For the text-containing cell, return its midpoint in (X, Y) coordinate format. 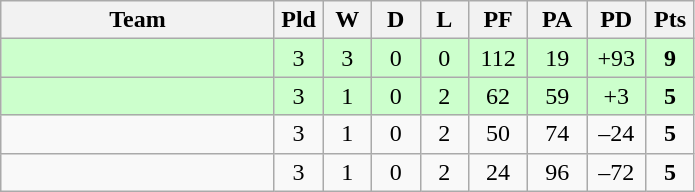
–24 (616, 134)
–72 (616, 172)
L (444, 20)
112 (498, 58)
62 (498, 96)
PF (498, 20)
9 (670, 58)
Pts (670, 20)
59 (558, 96)
Team (138, 20)
24 (498, 172)
96 (558, 172)
D (396, 20)
+3 (616, 96)
PA (558, 20)
PD (616, 20)
Pld (298, 20)
19 (558, 58)
50 (498, 134)
+93 (616, 58)
74 (558, 134)
W (348, 20)
